Return (x, y) of the center of cell containing provided text 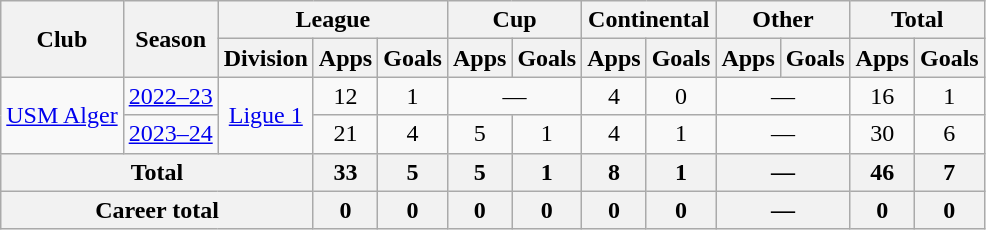
12 (345, 96)
16 (882, 96)
League (332, 20)
Other (783, 20)
7 (949, 172)
2022–23 (170, 96)
33 (345, 172)
8 (614, 172)
Division (266, 58)
46 (882, 172)
30 (882, 134)
21 (345, 134)
Season (170, 39)
Continental (649, 20)
Ligue 1 (266, 115)
6 (949, 134)
Career total (158, 210)
2023–24 (170, 134)
Cup (514, 20)
USM Alger (62, 115)
Club (62, 39)
